Output the (X, Y) coordinate of the center of the cell containing the given text.  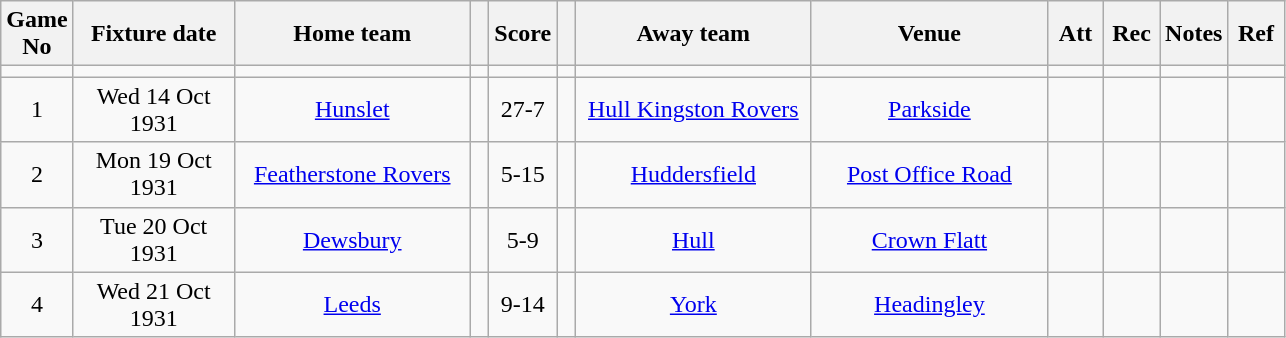
4 (37, 304)
Ref (1256, 34)
Away team (693, 34)
1 (37, 110)
9-14 (523, 304)
Crown Flatt (929, 240)
27-7 (523, 110)
York (693, 304)
Post Office Road (929, 174)
Rec (1132, 34)
Tue 20 Oct 1931 (154, 240)
Dewsbury (352, 240)
Home team (352, 34)
Wed 21 Oct 1931 (154, 304)
3 (37, 240)
Parkside (929, 110)
Score (523, 34)
Fixture date (154, 34)
Wed 14 Oct 1931 (154, 110)
Notes (1194, 34)
Huddersfield (693, 174)
Att (1075, 34)
Mon 19 Oct 1931 (154, 174)
2 (37, 174)
Featherstone Rovers (352, 174)
Hunslet (352, 110)
5-9 (523, 240)
Leeds (352, 304)
Hull Kingston Rovers (693, 110)
Headingley (929, 304)
Venue (929, 34)
5-15 (523, 174)
Hull (693, 240)
Game No (37, 34)
